Scan for the cell matching the given text and deliver its (x, y) coordinate at center. 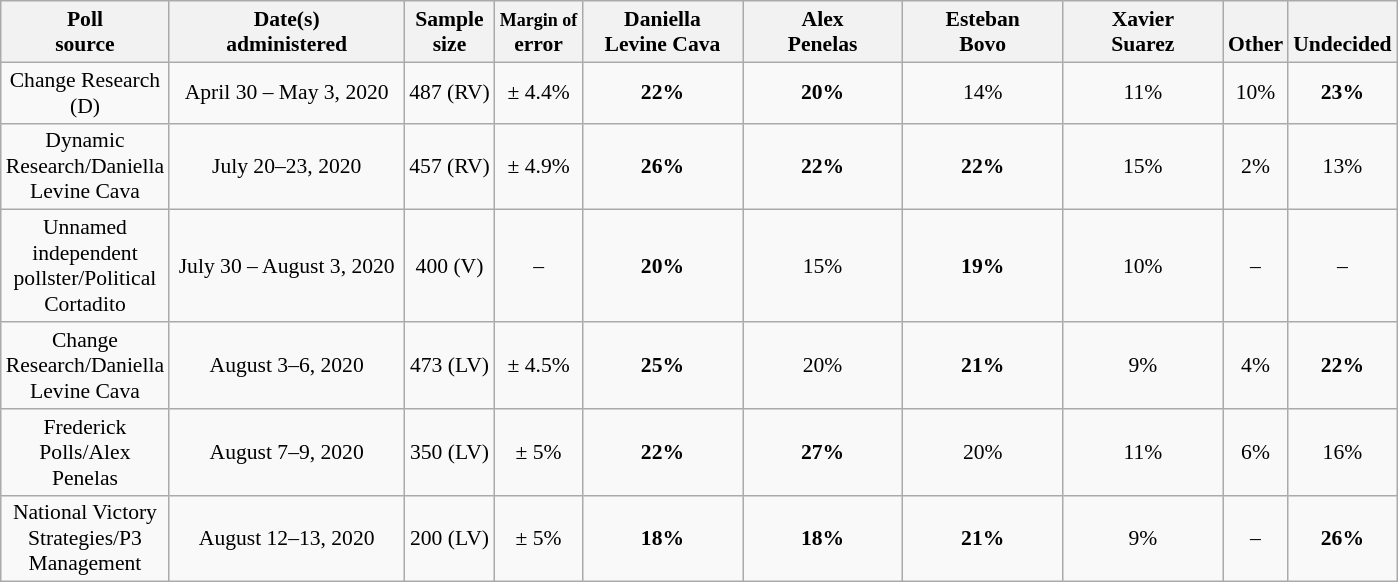
EstebanBovo (983, 32)
National Victory Strategies/P3 Management (85, 538)
Margin oferror (539, 32)
487 (RV) (450, 92)
August 12–13, 2020 (286, 538)
6% (1256, 452)
Change Research/Daniella Levine Cava (85, 366)
July 30 – August 3, 2020 (286, 266)
4% (1256, 366)
23% (1342, 92)
Unnamed independent pollster/Political Cortadito (85, 266)
August 3–6, 2020 (286, 366)
14% (983, 92)
± 4.9% (539, 166)
400 (V) (450, 266)
Frederick Polls/Alex Penelas (85, 452)
457 (RV) (450, 166)
350 (LV) (450, 452)
27% (822, 452)
16% (1342, 452)
473 (LV) (450, 366)
19% (983, 266)
July 20–23, 2020 (286, 166)
DaniellaLevine Cava (662, 32)
August 7–9, 2020 (286, 452)
2% (1256, 166)
Date(s)administered (286, 32)
Dynamic Research/Daniella Levine Cava (85, 166)
13% (1342, 166)
± 4.5% (539, 366)
Change Research (D) (85, 92)
Undecided (1342, 32)
200 (LV) (450, 538)
XavierSuarez (1143, 32)
AlexPenelas (822, 32)
April 30 – May 3, 2020 (286, 92)
Pollsource (85, 32)
25% (662, 366)
± 4.4% (539, 92)
Samplesize (450, 32)
Other (1256, 32)
